Provide the [X, Y] coordinate of the cell's center where the given text is located.  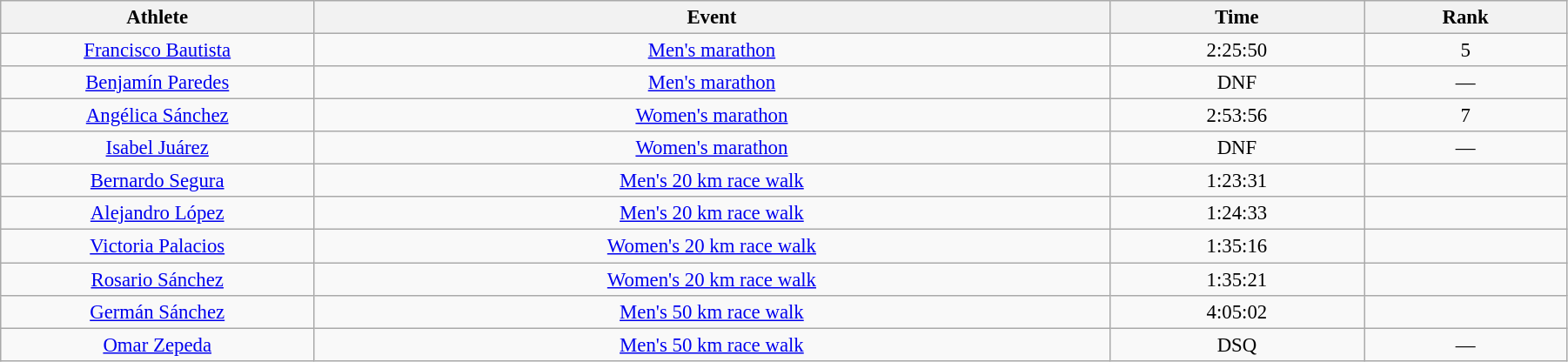
Bernardo Segura [157, 181]
1:35:16 [1237, 246]
Alejandro López [157, 213]
Time [1237, 17]
Athlete [157, 17]
Victoria Palacios [157, 246]
1:24:33 [1237, 213]
2:25:50 [1237, 50]
Rosario Sánchez [157, 279]
4:05:02 [1237, 312]
2:53:56 [1237, 116]
Rank [1465, 17]
Event [712, 17]
Germán Sánchez [157, 312]
DSQ [1237, 345]
7 [1465, 116]
Omar Zepeda [157, 345]
Benjamín Paredes [157, 83]
Francisco Bautista [157, 50]
1:23:31 [1237, 181]
Isabel Juárez [157, 148]
5 [1465, 50]
1:35:21 [1237, 279]
Angélica Sánchez [157, 116]
